Return (X, Y) of the center of cell containing provided text 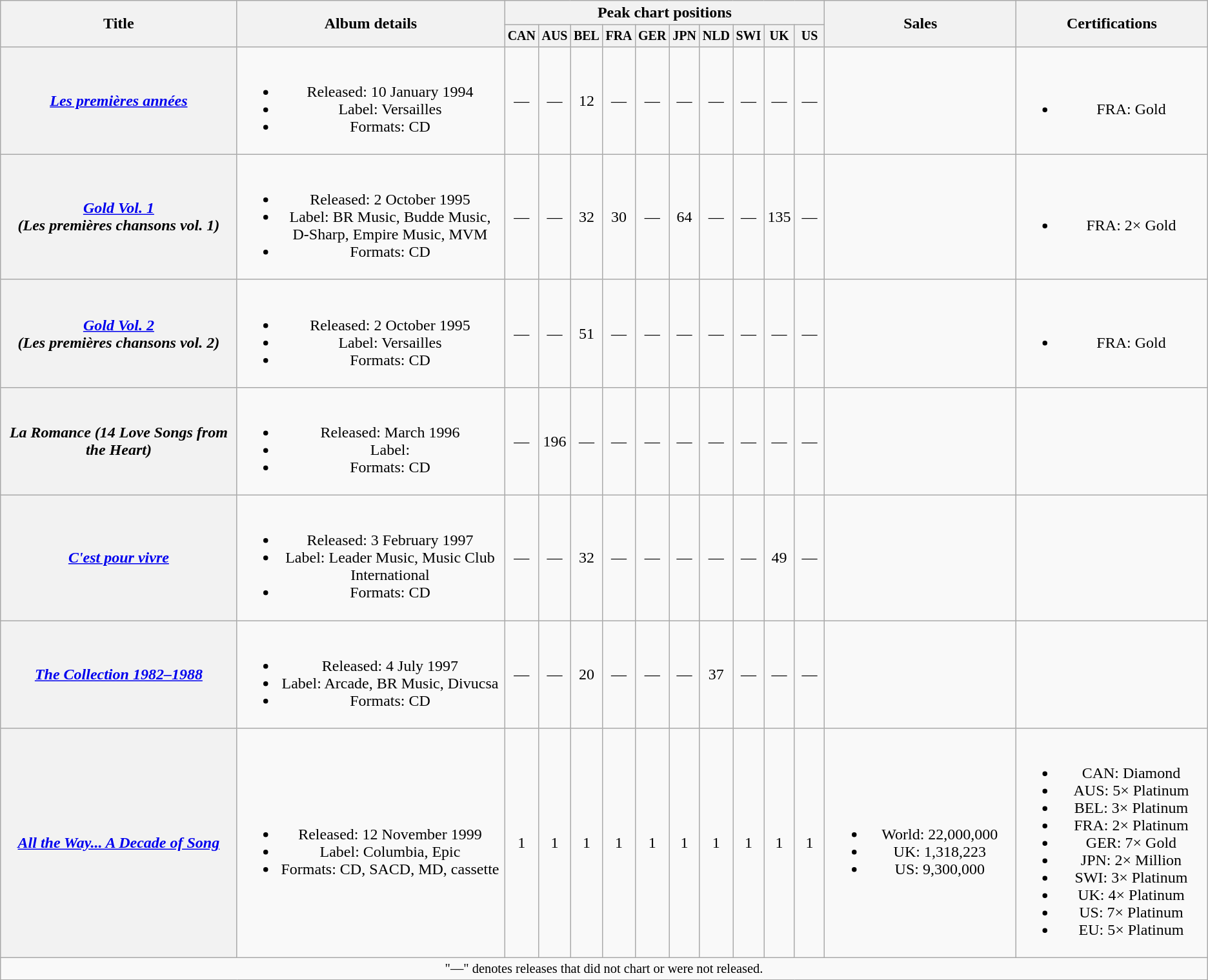
CAN (521, 36)
SWI (749, 36)
JPN (684, 36)
NLD (716, 36)
World: 22,000,000UK: 1,318,223US: 9,300,000 (920, 843)
Album details (370, 24)
CAN: DiamondAUS: 5× PlatinumBEL: 3× PlatinumFRA: 2× PlatinumGER: 7× GoldJPN: 2× MillionSWI: 3× PlatinumUK: 4× PlatinumUS: 7× PlatinumEU: 5× Platinum (1112, 843)
51 (586, 333)
The Collection 1982–1988 (119, 675)
Released: 3 February 1997Label: Leader Music, Music Club InternationalFormats: CD (370, 558)
Released: 12 November 1999Label: Columbia, EpicFormats: CD, SACD, MD, cassette (370, 843)
La Romance (14 Love Songs from the Heart) (119, 441)
Les premières années (119, 101)
Released: 2 October 1995Label: BR Music, Budde Music, D-Sharp, Empire Music, MVMFormats: CD (370, 217)
49 (780, 558)
C'est pour vivre (119, 558)
AUS (555, 36)
Released: 10 January 1994Label: VersaillesFormats: CD (370, 101)
All the Way... A Decade of Song (119, 843)
Sales (920, 24)
UK (780, 36)
64 (684, 217)
GER (652, 36)
196 (555, 441)
Gold Vol. 1(Les premières chansons vol. 1) (119, 217)
Certifications (1112, 24)
Title (119, 24)
12 (586, 101)
FRA (619, 36)
BEL (586, 36)
135 (780, 217)
FRA: 2× Gold (1112, 217)
Gold Vol. 2(Les premières chansons vol. 2) (119, 333)
Released: 4 July 1997Label: Arcade, BR Music, DivucsaFormats: CD (370, 675)
20 (586, 675)
Peak chart positions (665, 13)
Released: 2 October 1995Label: VersaillesFormats: CD (370, 333)
Released: March 1996Label:Formats: CD (370, 441)
30 (619, 217)
US (809, 36)
"—" denotes releases that did not chart or were not released. (604, 969)
37 (716, 675)
